Find where the given text appears and provide that cell's center as (x, y) coordinate. 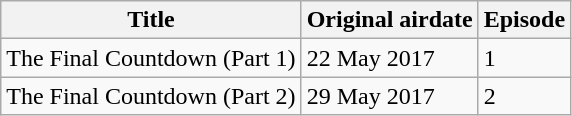
Title (151, 20)
1 (524, 58)
2 (524, 96)
22 May 2017 (390, 58)
Original airdate (390, 20)
The Final Countdown (Part 2) (151, 96)
29 May 2017 (390, 96)
Episode (524, 20)
The Final Countdown (Part 1) (151, 58)
